For the text-containing cell, return its midpoint in [X, Y] coordinate format. 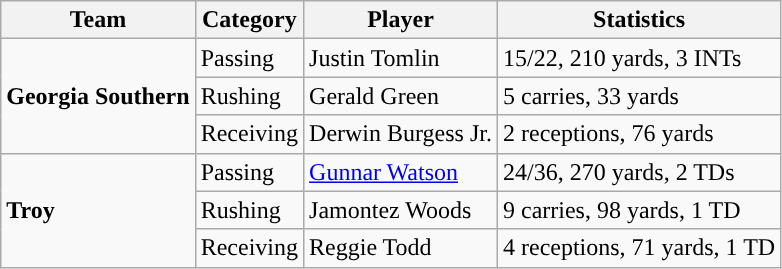
Derwin Burgess Jr. [401, 134]
15/22, 210 yards, 3 INTs [638, 58]
9 carries, 98 yards, 1 TD [638, 210]
Georgia Southern [98, 96]
2 receptions, 76 yards [638, 134]
Troy [98, 210]
24/36, 270 yards, 2 TDs [638, 172]
Reggie Todd [401, 248]
Justin Tomlin [401, 58]
5 carries, 33 yards [638, 96]
Jamontez Woods [401, 210]
Category [249, 20]
Team [98, 20]
Player [401, 20]
4 receptions, 71 yards, 1 TD [638, 248]
Statistics [638, 20]
Gerald Green [401, 96]
Gunnar Watson [401, 172]
